Pinpoint the cell where the given text exists, returning its [x, y] midpoint coordinate. 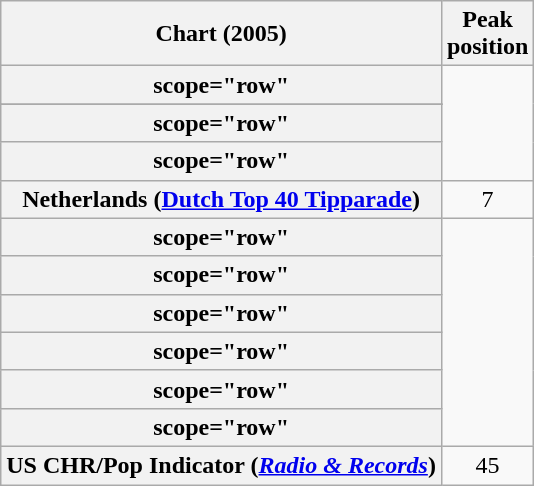
Chart (2005) [222, 34]
US CHR/Pop Indicator (Radio & Records) [222, 465]
Netherlands (Dutch Top 40 Tipparade) [222, 199]
Peakposition [487, 34]
7 [487, 199]
45 [487, 465]
